Provide the [x, y] coordinate of the cell's center where the given text is located.  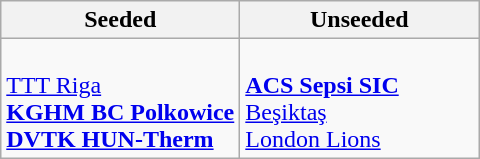
Unseeded [360, 20]
Seeded [120, 20]
TTT Riga KGHM BC Polkowice DVTK HUN-Therm [120, 98]
ACS Sepsi SIC Beşiktaş London Lions [360, 98]
